Scan for the cell matching the given text and deliver its [x, y] coordinate at center. 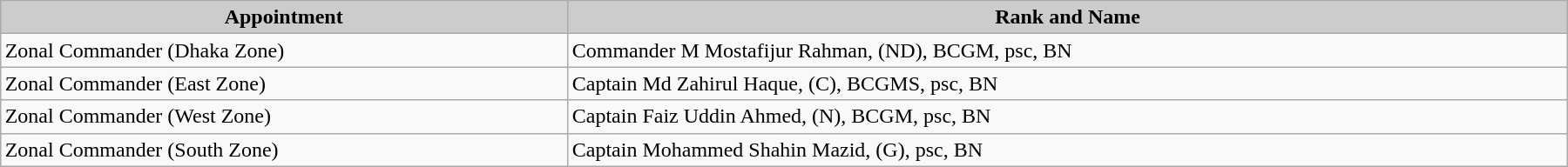
Rank and Name [1068, 17]
Zonal Commander (South Zone) [284, 150]
Captain Md Zahirul Haque, (C), BCGMS, psc, BN [1068, 83]
Zonal Commander (Dhaka Zone) [284, 50]
Appointment [284, 17]
Zonal Commander (East Zone) [284, 83]
Captain Mohammed Shahin Mazid, (G), psc, BN [1068, 150]
Zonal Commander (West Zone) [284, 117]
Commander M Mostafijur Rahman, (ND), BCGM, psc, BN [1068, 50]
Captain Faiz Uddin Ahmed, (N), BCGM, psc, BN [1068, 117]
